Find where the given text appears and provide that cell's center as (x, y) coordinate. 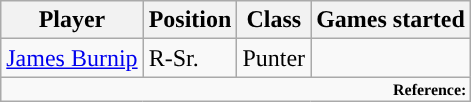
Games started (391, 20)
Position (190, 20)
Player (72, 20)
Punter (274, 58)
Class (274, 20)
Reference: (236, 89)
R-Sr. (190, 58)
James Burnip (72, 58)
